Identify which cell holds the provided text, then report its [x, y] central coordinate. 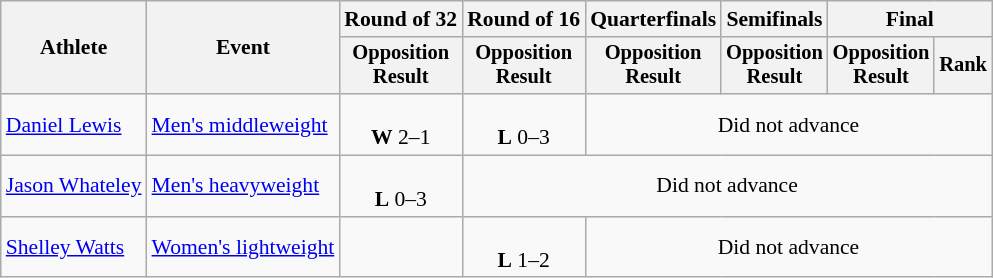
Semifinals [774, 19]
Rank [963, 66]
W 2–1 [400, 124]
Round of 16 [524, 19]
Event [244, 48]
Daniel Lewis [74, 124]
Men's middleweight [244, 124]
Men's heavyweight [244, 186]
L 1–2 [524, 248]
Jason Whateley [74, 186]
Shelley Watts [74, 248]
Women's lightweight [244, 248]
Quarterfinals [653, 19]
Final [910, 19]
Round of 32 [400, 19]
Athlete [74, 48]
